Find where the given text appears and provide that cell's center as (X, Y) coordinate. 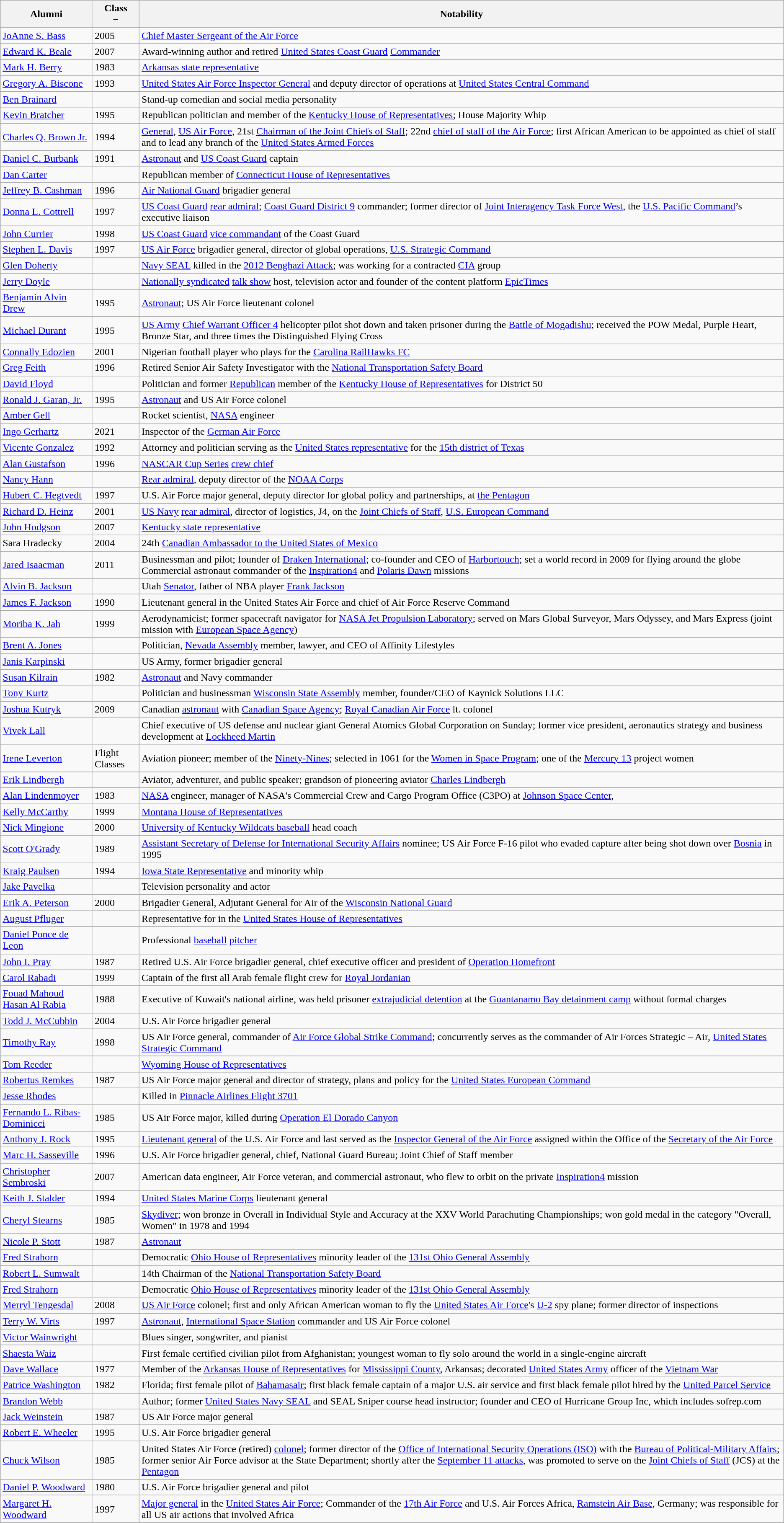
Marc H. Sasseville (46, 1155)
Charles Q. Brown Jr. (46, 137)
Patrice Washington (46, 1385)
American data engineer, Air Force veteran, and commercial astronaut, who flew to orbit on the private Inspiration4 mission (462, 1177)
Robert E. Wheeler (46, 1433)
Shaesta Waiz (46, 1353)
Scott O'Grady (46, 849)
Victor Wainwright (46, 1337)
US Coast Guard vice commandant of the Coast Guard (462, 233)
2005 (116, 36)
24th Canadian Ambassador to the United States of Mexico (462, 543)
Utah Senator, father of NBA player Frank Jackson (462, 586)
Montana House of Representatives (462, 811)
Donna L. Cottrell (46, 212)
Susan Kilrain (46, 677)
Glen Doherty (46, 266)
Robert L. Sumwalt (46, 1273)
Richard D. Heinz (46, 511)
Terry W. Virts (46, 1321)
Dan Carter (46, 174)
US Air Force brigadier general, director of global operations, U.S. Strategic Command (462, 250)
Jared Isaacman (46, 565)
Vivek Lall (46, 731)
Politician and former Republican member of the Kentucky House of Representatives for District 50 (462, 384)
Daniel P. Woodward (46, 1487)
Chuck Wilson (46, 1460)
US Navy rear admiral, director of logistics, J4, on the Joint Chiefs of Staff, U.S. European Command (462, 511)
Member of the Arkansas House of Representatives for Mississippi County, Arkansas; decorated United States Army officer of the Vietnam War (462, 1369)
Hubert C. Hegtvedt (46, 495)
Dave Wallace (46, 1369)
Daniel Ponce de Leon (46, 940)
Kevin Bratcher (46, 115)
2008 (116, 1305)
2011 (116, 565)
Alumni (46, 14)
2009 (116, 709)
Joshua Kutryk (46, 709)
Moriba K. Jah (46, 624)
Nancy Hann (46, 479)
Rocket scientist, NASA engineer (462, 416)
Jesse Rhodes (46, 1096)
Award-winning author and retired United States Coast Guard Commander (462, 52)
US Air Force major general (462, 1417)
Astronaut and Navy commander (462, 677)
US Air Force major, killed during Operation El Dorado Canyon (462, 1118)
1991 (116, 158)
NASCAR Cup Series crew chief (462, 463)
U.S. Air Force major general, deputy director for global policy and partnerships, at the Pentagon (462, 495)
Mark H. Berry (46, 67)
1980 (116, 1487)
David Floyd (46, 384)
Jerry Doyle (46, 281)
John Currier (46, 233)
James F. Jackson (46, 602)
Merryl Tengesdal (46, 1305)
Rear admiral, deputy director of the NOAA Corps (462, 479)
Republican member of Connecticut House of Representatives (462, 174)
Stephen L. Davis (46, 250)
Ingo Gerhartz (46, 431)
Aviation pioneer; member of the Ninety-Nines; selected in 1061 for the Women in Space Program; one of the Mercury 13 project women (462, 758)
Canadian astronaut with Canadian Space Agency; Royal Canadian Air Force lt. colonel (462, 709)
Ronald J. Garan, Jr. (46, 400)
Greg Feith (46, 368)
U.S. Air Force brigadier general, chief, National Guard Bureau; Joint Chief of Staff member (462, 1155)
Edward K. Beale (46, 52)
Class− (116, 14)
Jeffrey B. Cashman (46, 190)
Nick Mingione (46, 828)
Captain of the first all Arab female flight crew for Royal Jordanian (462, 978)
Timothy Ray (46, 1042)
Brandon Webb (46, 1401)
NASA engineer, manager of NASA's Commercial Crew and Cargo Program Office (C3PO) at Johnson Space Center, (462, 795)
US Air Force colonel; first and only African American woman to fly the United States Air Force's U-2 spy plane; former director of inspections (462, 1305)
Gregory A. Biscone (46, 83)
Fouad Mahoud Hasan Al Rabia (46, 999)
Kentucky state representative (462, 527)
1977 (116, 1369)
August Pfluger (46, 919)
Erik A. Peterson (46, 903)
Politician and businessman Wisconsin State Assembly member, founder/CEO of Kaynick Solutions LLC (462, 693)
Iowa State Representative and minority whip (462, 871)
1990 (116, 602)
Tony Kurtz (46, 693)
Tom Reeder (46, 1064)
Astronaut, International Space Station commander and US Air Force colonel (462, 1321)
Representative for in the United States House of Representatives (462, 919)
First female certified civilian pilot from Afghanistan; youngest woman to fly solo around the world in a single-engine aircraft (462, 1353)
Benjamin Alvin Drew (46, 303)
Erik Lindbergh (46, 780)
Killed in Pinnacle Airlines Flight 3701 (462, 1096)
Fernando L. Ribas-Dominicci (46, 1118)
Janis Karpinski (46, 661)
Chief Master Sergeant of the Air Force (462, 36)
Brent A. Jones (46, 645)
Anthony J. Rock (46, 1139)
Alan Gustafson (46, 463)
Stand-up comedian and social media personality (462, 99)
Brigadier General, Adjutant General for Air of the Wisconsin National Guard (462, 903)
Nicole P. Stott (46, 1242)
US Air Force major general and director of strategy, plans and policy for the United States European Command (462, 1080)
JoAnne S. Bass (46, 36)
Flight Classes (116, 758)
Notability (462, 14)
Astronaut; US Air Force lieutenant colonel (462, 303)
Nationally syndicated talk show host, television actor and founder of the content platform EpicTimes (462, 281)
Politician, Nevada Assembly member, lawyer, and CEO of Affinity Lifestyles (462, 645)
Cheryl Stearns (46, 1220)
Jack Weinstein (46, 1417)
Wyoming House of Representatives (462, 1064)
Sara Hradecky (46, 543)
Carol Rabadi (46, 978)
Keith J. Stalder (46, 1198)
John I. Pray (46, 962)
Astronaut (462, 1242)
1988 (116, 999)
Television personality and actor (462, 887)
Executive of Kuwait's national airline, was held prisoner extrajudicial detention at the Guantanamo Bay detainment camp without formal charges (462, 999)
Vicente Gonzalez (46, 447)
Retired U.S. Air Force brigadier general, chief executive officer and president of Operation Homefront (462, 962)
1992 (116, 447)
Alvin B. Jackson (46, 586)
14th Chairman of the National Transportation Safety Board (462, 1273)
Air National Guard brigadier general (462, 190)
Margaret H. Woodward (46, 1509)
United States Marine Corps lieutenant general (462, 1198)
U.S. Air Force brigadier general and pilot (462, 1487)
Astronaut and US Air Force colonel (462, 400)
Amber Gell (46, 416)
Kelly McCarthy (46, 811)
Alan Lindenmoyer (46, 795)
Christopher Sembroski (46, 1177)
Jake Pavelka (46, 887)
2021 (116, 431)
Republican politician and member of the Kentucky House of Representatives; House Majority Whip (462, 115)
Navy SEAL killed in the 2012 Benghazi Attack; was working for a contracted CIA group (462, 266)
Professional baseball pitcher (462, 940)
Aviator, adventurer, and public speaker; grandson of pioneering aviator Charles Lindbergh (462, 780)
Robertus Remkes (46, 1080)
Irene Leverton (46, 758)
Inspector of the German Air Force (462, 431)
Retired Senior Air Safety Investigator with the National Transportation Safety Board (462, 368)
Attorney and politician serving as the United States representative for the 15th district of Texas (462, 447)
University of Kentucky Wildcats baseball head coach (462, 828)
United States Air Force Inspector General and deputy director of operations at United States Central Command (462, 83)
US Army, former brigadier general (462, 661)
Kraig Paulsen (46, 871)
1993 (116, 83)
Blues singer, songwriter, and pianist (462, 1337)
Nigerian football player who plays for the Carolina RailHawks FC (462, 352)
Michael Durant (46, 330)
Todd J. McCubbin (46, 1021)
Lieutenant general in the United States Air Force and chief of Air Force Reserve Command (462, 602)
1989 (116, 849)
Arkansas state representative (462, 67)
Astronaut and US Coast Guard captain (462, 158)
Daniel C. Burbank (46, 158)
Ben Brainard (46, 99)
Connally Edozien (46, 352)
John Hodgson (46, 527)
Author; former United States Navy SEAL and SEAL Sniper course head instructor; founder and CEO of Hurricane Group Inc, which includes sofrep.com (462, 1401)
